Extract the (x, y) coordinate from the center of the cell holding the provided text.  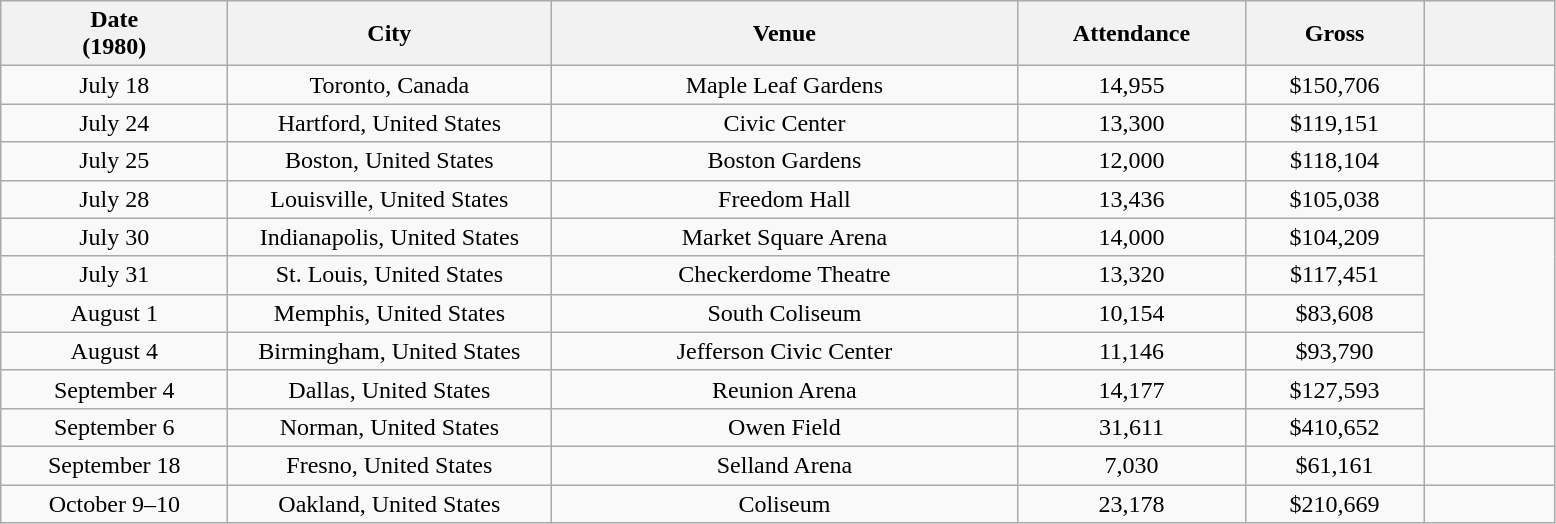
Coliseum (784, 503)
13,436 (1132, 199)
July 31 (114, 275)
Gross (1334, 34)
Louisville, United States (390, 199)
Indianapolis, United States (390, 237)
$83,608 (1334, 313)
23,178 (1132, 503)
July 28 (114, 199)
October 9–10 (114, 503)
Fresno, United States (390, 465)
14,177 (1132, 389)
14,000 (1132, 237)
Oakland, United States (390, 503)
$118,104 (1334, 161)
Civic Center (784, 123)
$117,451 (1334, 275)
$150,706 (1334, 85)
Market Square Arena (784, 237)
September 18 (114, 465)
Selland Arena (784, 465)
August 4 (114, 351)
Attendance (1132, 34)
7,030 (1132, 465)
$93,790 (1334, 351)
Hartford, United States (390, 123)
$119,151 (1334, 123)
Memphis, United States (390, 313)
Boston Gardens (784, 161)
August 1 (114, 313)
Owen Field (784, 427)
$61,161 (1334, 465)
Reunion Arena (784, 389)
10,154 (1132, 313)
Boston, United States (390, 161)
Checkerdome Theatre (784, 275)
$105,038 (1334, 199)
Norman, United States (390, 427)
$104,209 (1334, 237)
$410,652 (1334, 427)
South Coliseum (784, 313)
Maple Leaf Gardens (784, 85)
Jefferson Civic Center (784, 351)
12,000 (1132, 161)
$210,669 (1334, 503)
St. Louis, United States (390, 275)
July 30 (114, 237)
31,611 (1132, 427)
Toronto, Canada (390, 85)
City (390, 34)
$127,593 (1334, 389)
July 25 (114, 161)
September 4 (114, 389)
11,146 (1132, 351)
July 24 (114, 123)
Date(1980) (114, 34)
Birmingham, United States (390, 351)
13,320 (1132, 275)
13,300 (1132, 123)
14,955 (1132, 85)
Freedom Hall (784, 199)
Dallas, United States (390, 389)
July 18 (114, 85)
September 6 (114, 427)
Venue (784, 34)
